Identify which cell holds the provided text, then report its (X, Y) central coordinate. 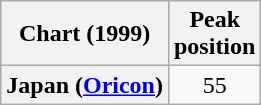
Chart (1999) (85, 34)
55 (214, 85)
Japan (Oricon) (85, 85)
Peakposition (214, 34)
